Identify which cell holds the provided text, then report its (x, y) central coordinate. 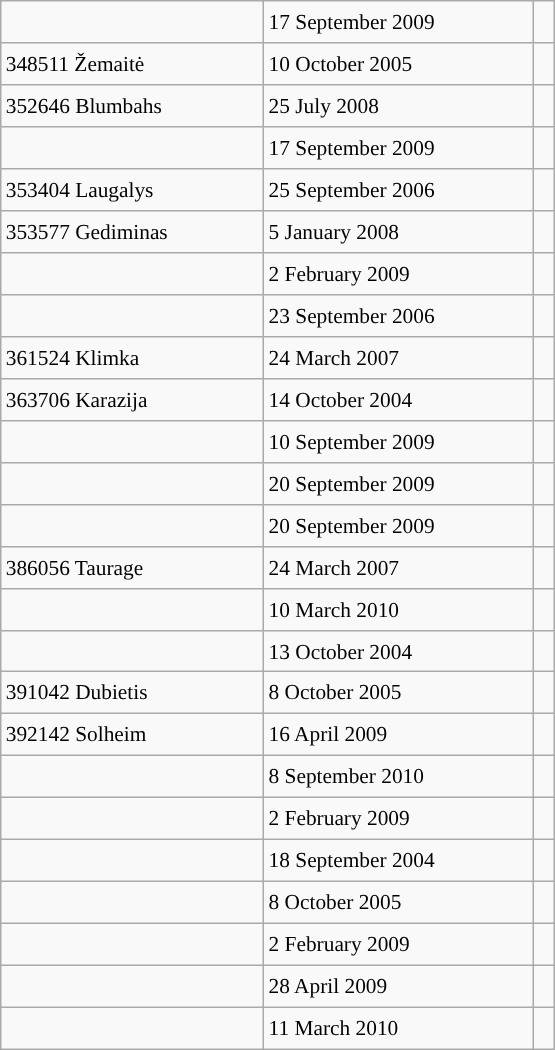
363706 Karazija (132, 399)
353404 Laugalys (132, 190)
348511 Žemaitė (132, 64)
361524 Klimka (132, 358)
10 March 2010 (398, 609)
392142 Solheim (132, 735)
25 September 2006 (398, 190)
11 March 2010 (398, 1028)
391042 Dubietis (132, 693)
353577 Gediminas (132, 232)
8 September 2010 (398, 777)
28 April 2009 (398, 986)
14 October 2004 (398, 399)
352646 Blumbahs (132, 106)
18 September 2004 (398, 861)
13 October 2004 (398, 651)
16 April 2009 (398, 735)
23 September 2006 (398, 316)
10 September 2009 (398, 441)
386056 Taurage (132, 567)
10 October 2005 (398, 64)
5 January 2008 (398, 232)
25 July 2008 (398, 106)
